Extract the [X, Y] coordinate from the center of the cell holding the provided text.  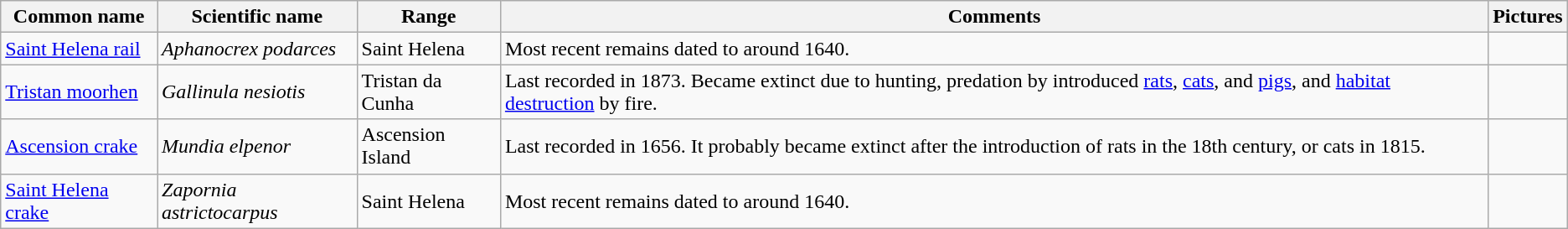
Comments [993, 17]
Ascension crake [79, 146]
Pictures [1528, 17]
Gallinula nesiotis [258, 92]
Tristan moorhen [79, 92]
Ascension Island [429, 146]
Saint Helena crake [79, 201]
Last recorded in 1873. Became extinct due to hunting, predation by introduced rats, cats, and pigs, and habitat destruction by fire. [993, 92]
Saint Helena rail [79, 49]
Common name [79, 17]
Tristan da Cunha [429, 92]
Mundia elpenor [258, 146]
Zapornia astrictocarpus [258, 201]
Scientific name [258, 17]
Aphanocrex podarces [258, 49]
Last recorded in 1656. It probably became extinct after the introduction of rats in the 18th century, or cats in 1815. [993, 146]
Range [429, 17]
